From the cell containing the given text, extract its center point as [x, y] coordinate. 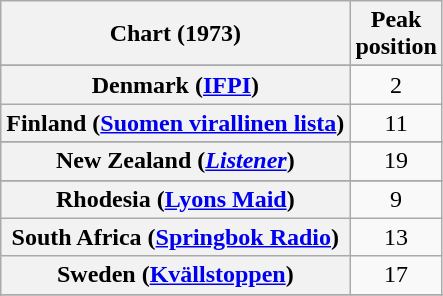
17 [396, 275]
New Zealand (Listener) [176, 161]
South Africa (Springbok Radio) [176, 237]
Sweden (Kvällstoppen) [176, 275]
Chart (1973) [176, 34]
11 [396, 123]
Peakposition [396, 34]
2 [396, 85]
19 [396, 161]
Finland (Suomen virallinen lista) [176, 123]
Denmark (IFPI) [176, 85]
Rhodesia (Lyons Maid) [176, 199]
9 [396, 199]
13 [396, 237]
